For the text-containing cell, return its midpoint in [x, y] coordinate format. 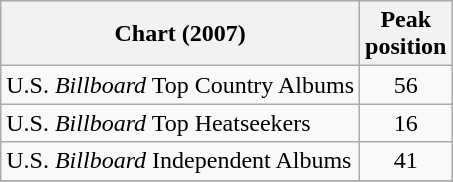
U.S. Billboard Independent Albums [180, 161]
U.S. Billboard Top Country Albums [180, 85]
16 [406, 123]
Chart (2007) [180, 34]
Peakposition [406, 34]
U.S. Billboard Top Heatseekers [180, 123]
56 [406, 85]
41 [406, 161]
